Identify which cell holds the provided text, then report its (x, y) central coordinate. 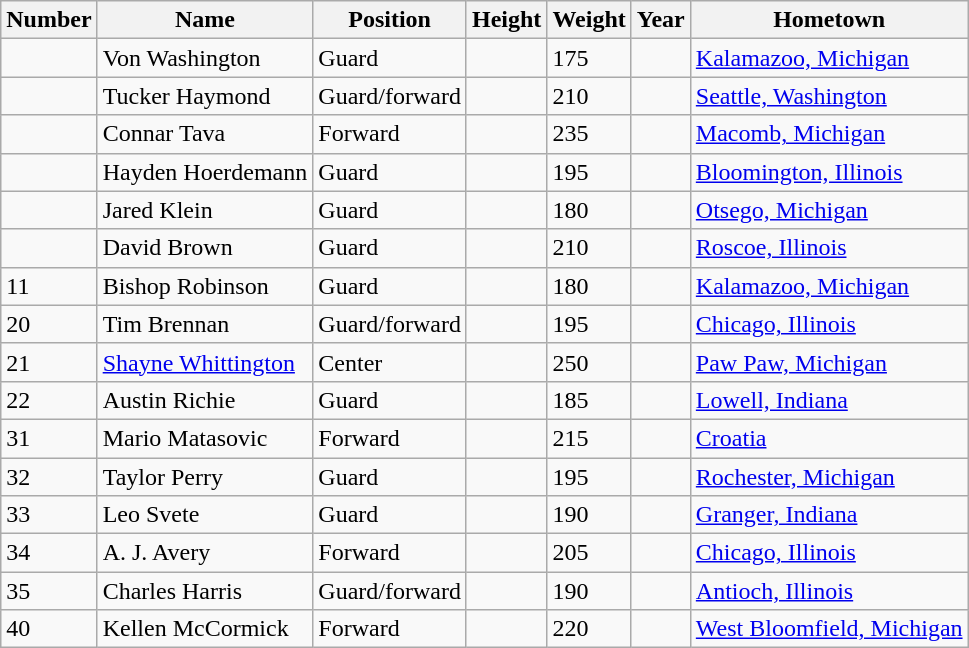
Seattle, Washington (829, 96)
Height (506, 20)
35 (49, 591)
Kellen McCormick (205, 629)
Granger, Indiana (829, 515)
250 (589, 362)
Mario Matasovic (205, 438)
31 (49, 438)
West Bloomfield, Michigan (829, 629)
Tim Brennan (205, 324)
Otsego, Michigan (829, 210)
22 (49, 400)
Paw Paw, Michigan (829, 362)
34 (49, 553)
20 (49, 324)
Charles Harris (205, 591)
Center (390, 362)
Shayne Whittington (205, 362)
Weight (589, 20)
Position (390, 20)
Number (49, 20)
Von Washington (205, 58)
33 (49, 515)
11 (49, 286)
Taylor Perry (205, 477)
Macomb, Michigan (829, 134)
Antioch, Illinois (829, 591)
Rochester, Michigan (829, 477)
Bishop Robinson (205, 286)
David Brown (205, 248)
Leo Svete (205, 515)
40 (49, 629)
Lowell, Indiana (829, 400)
Year (660, 20)
215 (589, 438)
21 (49, 362)
175 (589, 58)
Roscoe, Illinois (829, 248)
205 (589, 553)
Hometown (829, 20)
Austin Richie (205, 400)
185 (589, 400)
235 (589, 134)
Croatia (829, 438)
Hayden Hoerdemann (205, 172)
220 (589, 629)
Tucker Haymond (205, 96)
Jared Klein (205, 210)
Connar Tava (205, 134)
Name (205, 20)
Bloomington, Illinois (829, 172)
A. J. Avery (205, 553)
32 (49, 477)
